Identify which cell holds the provided text, then report its (X, Y) central coordinate. 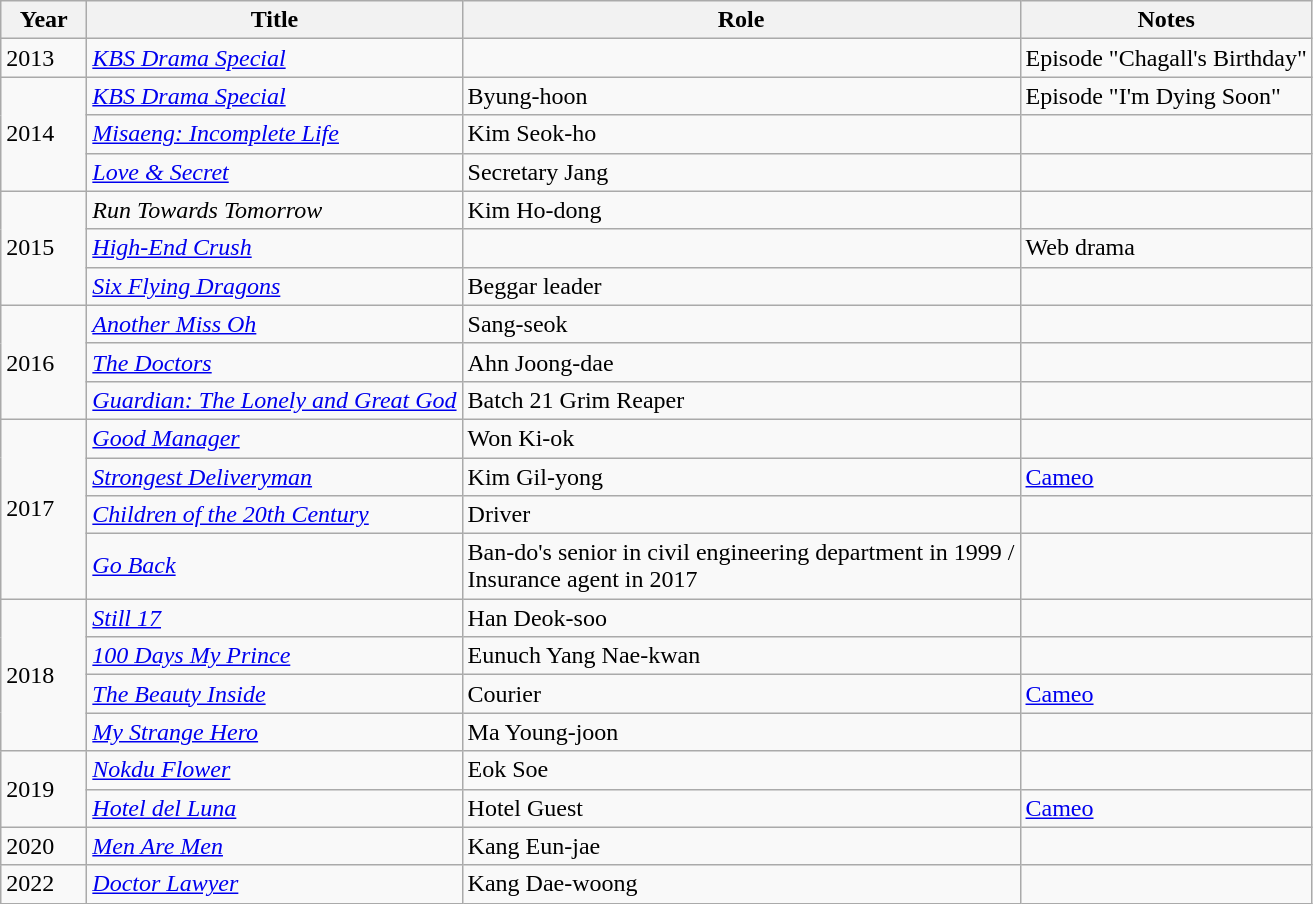
Good Manager (274, 438)
Driver (741, 515)
Misaeng: Incomplete Life (274, 134)
Kim Seok-ho (741, 134)
Doctor Lawyer (274, 884)
Secretary Jang (741, 172)
Six Flying Dragons (274, 286)
Ban-do's senior in civil engineering department in 1999 /Insurance agent in 2017 (741, 566)
Ahn Joong-dae (741, 362)
Hotel Guest (741, 808)
The Doctors (274, 362)
2015 (44, 248)
Batch 21 Grim Reaper (741, 400)
2014 (44, 134)
Beggar leader (741, 286)
Han Deok-soo (741, 618)
100 Days My Prince (274, 656)
Kim Gil-yong (741, 477)
Episode "I'm Dying Soon" (1166, 96)
Love & Secret (274, 172)
2013 (44, 58)
Run Towards Tomorrow (274, 210)
My Strange Hero (274, 732)
Title (274, 20)
Ma Young-joon (741, 732)
Guardian: The Lonely and Great God (274, 400)
2019 (44, 789)
Kim Ho-dong (741, 210)
Kang Dae-woong (741, 884)
2017 (44, 508)
Eunuch Yang Nae-kwan (741, 656)
The Beauty Inside (274, 694)
Men Are Men (274, 846)
Episode "Chagall's Birthday" (1166, 58)
2016 (44, 362)
Hotel del Luna (274, 808)
Sang-seok (741, 324)
Another Miss Oh (274, 324)
Still 17 (274, 618)
Courier (741, 694)
Children of the 20th Century (274, 515)
Go Back (274, 566)
Kang Eun-jae (741, 846)
2020 (44, 846)
2022 (44, 884)
2018 (44, 675)
Role (741, 20)
Nokdu Flower (274, 770)
Notes (1166, 20)
Year (44, 20)
Web drama (1166, 248)
Byung-hoon (741, 96)
Strongest Deliveryman (274, 477)
Won Ki-ok (741, 438)
High-End Crush (274, 248)
Eok Soe (741, 770)
